Provide the (X, Y) coordinate of the cell's center where the given text is located.  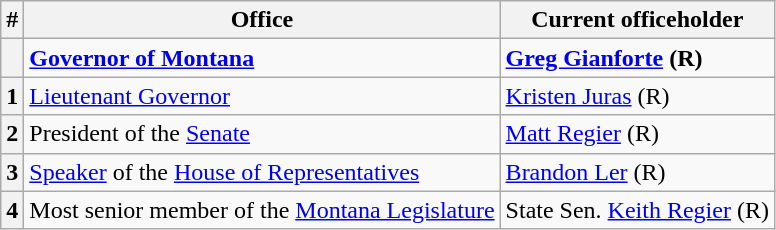
Speaker of the House of Representatives (262, 172)
Kristen Juras (R) (637, 96)
Most senior member of the Montana Legislature (262, 210)
Current officeholder (637, 20)
Lieutenant Governor (262, 96)
President of the Senate (262, 134)
Office (262, 20)
Brandon Ler (R) (637, 172)
1 (12, 96)
2 (12, 134)
State Sen. Keith Regier (R) (637, 210)
Matt Regier (R) (637, 134)
Greg Gianforte (R) (637, 58)
4 (12, 210)
Governor of Montana (262, 58)
# (12, 20)
3 (12, 172)
